Determine the (x, y) coordinate at the center of the cell enclosing the given text.  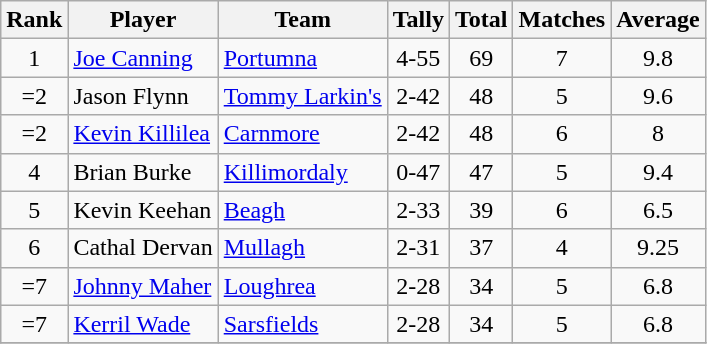
Tally (418, 20)
1 (34, 58)
9.6 (658, 96)
9.4 (658, 172)
Player (143, 20)
Beagh (302, 210)
Average (658, 20)
Total (481, 20)
Kevin Killilea (143, 134)
7 (562, 58)
Team (302, 20)
39 (481, 210)
Cathal Dervan (143, 248)
Tommy Larkin's (302, 96)
Carnmore (302, 134)
2-31 (418, 248)
Killimordaly (302, 172)
Mullagh (302, 248)
Matches (562, 20)
Rank (34, 20)
9.25 (658, 248)
6.5 (658, 210)
Loughrea (302, 286)
Kevin Keehan (143, 210)
2-33 (418, 210)
Sarsfields (302, 324)
4-55 (418, 58)
Jason Flynn (143, 96)
37 (481, 248)
Joe Canning (143, 58)
Brian Burke (143, 172)
0-47 (418, 172)
9.8 (658, 58)
47 (481, 172)
69 (481, 58)
Portumna (302, 58)
Kerril Wade (143, 324)
Johnny Maher (143, 286)
8 (658, 134)
